For the text-containing cell, return its midpoint in (X, Y) coordinate format. 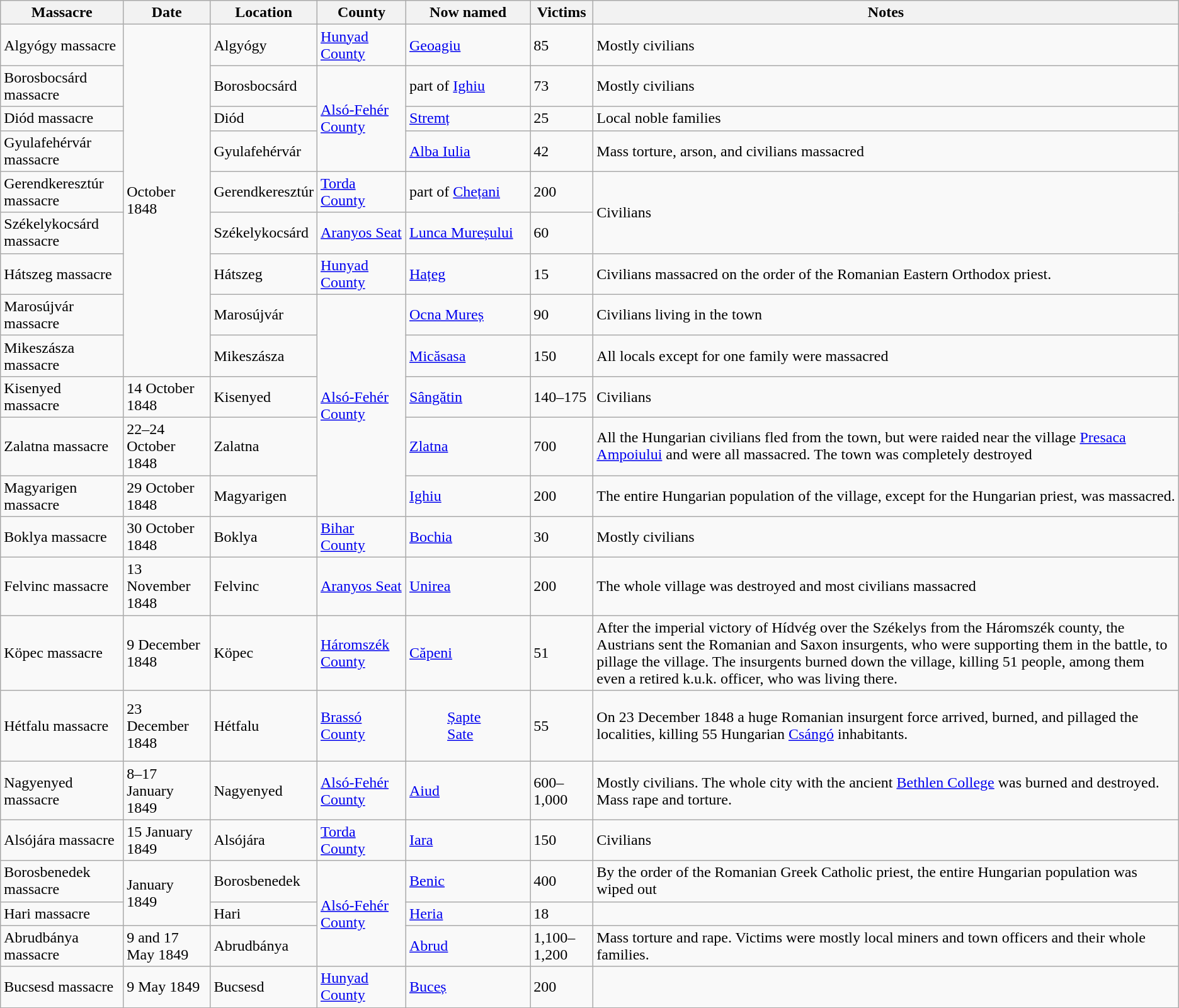
Iara (469, 840)
25 (562, 118)
Hátszeg (264, 273)
part of Chețani (469, 192)
Nagyenyed massacre (62, 791)
Buceș (469, 987)
Bochia (469, 537)
8–17 January 1849 (167, 791)
Diód massacre (62, 118)
Gyulafehérvár massacre (62, 151)
Stremț (469, 118)
15 January 1849 (167, 840)
Hétfalu massacre (62, 726)
Hátszeg massacre (62, 273)
Köpec (264, 653)
15 (562, 273)
Ocna Mureș (469, 315)
Local noble families (886, 118)
9 December 1848 (167, 653)
Diód (264, 118)
Boklya (264, 537)
Benic (469, 881)
9 May 1849 (167, 987)
400 (562, 881)
30 (562, 537)
Aiud (469, 791)
Felvinc massacre (62, 587)
Abrudbánya massacre (62, 946)
Heria (469, 913)
Căpeni (469, 653)
Hari (264, 913)
600–1,000 (562, 791)
Sângătin (469, 397)
Felvinc (264, 587)
Unirea (469, 587)
October 1848 (167, 200)
Ighiu (469, 495)
Abrud (469, 946)
90 (562, 315)
Borosbocsárd (264, 86)
Location (264, 13)
Marosújvár massacre (62, 315)
Micăsasa (469, 355)
23 December 1848 (167, 726)
January 1849 (167, 893)
The whole village was destroyed and most civilians massacred (886, 587)
Zlatna (469, 446)
Zalatna (264, 446)
55 (562, 726)
On 23 December 1848 a huge Romanian insurgent force arrived, burned, and pillaged the localities, killing 55 Hungarian Csángó inhabitants. (886, 726)
Victims (562, 13)
Lunca Mureșului (469, 233)
Mass torture and rape. Victims were mostly local miners and town officers and their whole families. (886, 946)
Date (167, 13)
140–175 (562, 397)
Alsójára massacre (62, 840)
Háromszék County (362, 653)
Magyarigen massacre (62, 495)
Hațeg (469, 273)
Algyógy (264, 45)
Gerendkeresztúr massacre (62, 192)
Bucsesd (264, 987)
Boklya massacre (62, 537)
60 (562, 233)
Mikeszásza (264, 355)
Székelykocsárd massacre (62, 233)
Alba Iulia (469, 151)
73 (562, 86)
Algyógy massacre (62, 45)
Székelykocsárd (264, 233)
The entire Hungarian population of the village, except for the Hungarian priest, was massacred. (886, 495)
Borosbenedek massacre (62, 881)
Civilians living in the town (886, 315)
County (362, 13)
Mikeszásza massacre (62, 355)
Kisenyed massacre (62, 397)
Kisenyed (264, 397)
Bihar County (362, 537)
Marosújvár (264, 315)
Magyarigen (264, 495)
Civilians massacred on the order of the Romanian Eastern Orthodox priest. (886, 273)
Gerendkeresztúr (264, 192)
Massacre (62, 13)
30 October 1848 (167, 537)
Notes (886, 13)
42 (562, 151)
Zalatna massacre (62, 446)
Geoagiu (469, 45)
29 October 1848 (167, 495)
Mass torture, arson, and civilians massacred (886, 151)
Mostly civilians. The whole city with the ancient Bethlen College was burned and destroyed. Mass rape and torture. (886, 791)
22–24 October 1848 (167, 446)
Șapte Sate (469, 726)
All locals except for one family were massacred (886, 355)
85 (562, 45)
Alsójára (264, 840)
Borosbenedek (264, 881)
1,100–1,200 (562, 946)
Borosbocsárd massacre (62, 86)
9 and 17 May 1849 (167, 946)
Hétfalu (264, 726)
Nagyenyed (264, 791)
By the order of the Romanian Greek Catholic priest, the entire Hungarian population was wiped out (886, 881)
13 November 1848 (167, 587)
51 (562, 653)
700 (562, 446)
Abrudbánya (264, 946)
Now named (469, 13)
Hari massacre (62, 913)
Brassó County (362, 726)
18 (562, 913)
part of Ighiu (469, 86)
Köpec massacre (62, 653)
Gyulafehérvár (264, 151)
Bucsesd massacre (62, 987)
14 October 1848 (167, 397)
